Scan for the cell matching the given text and deliver its [x, y] coordinate at center. 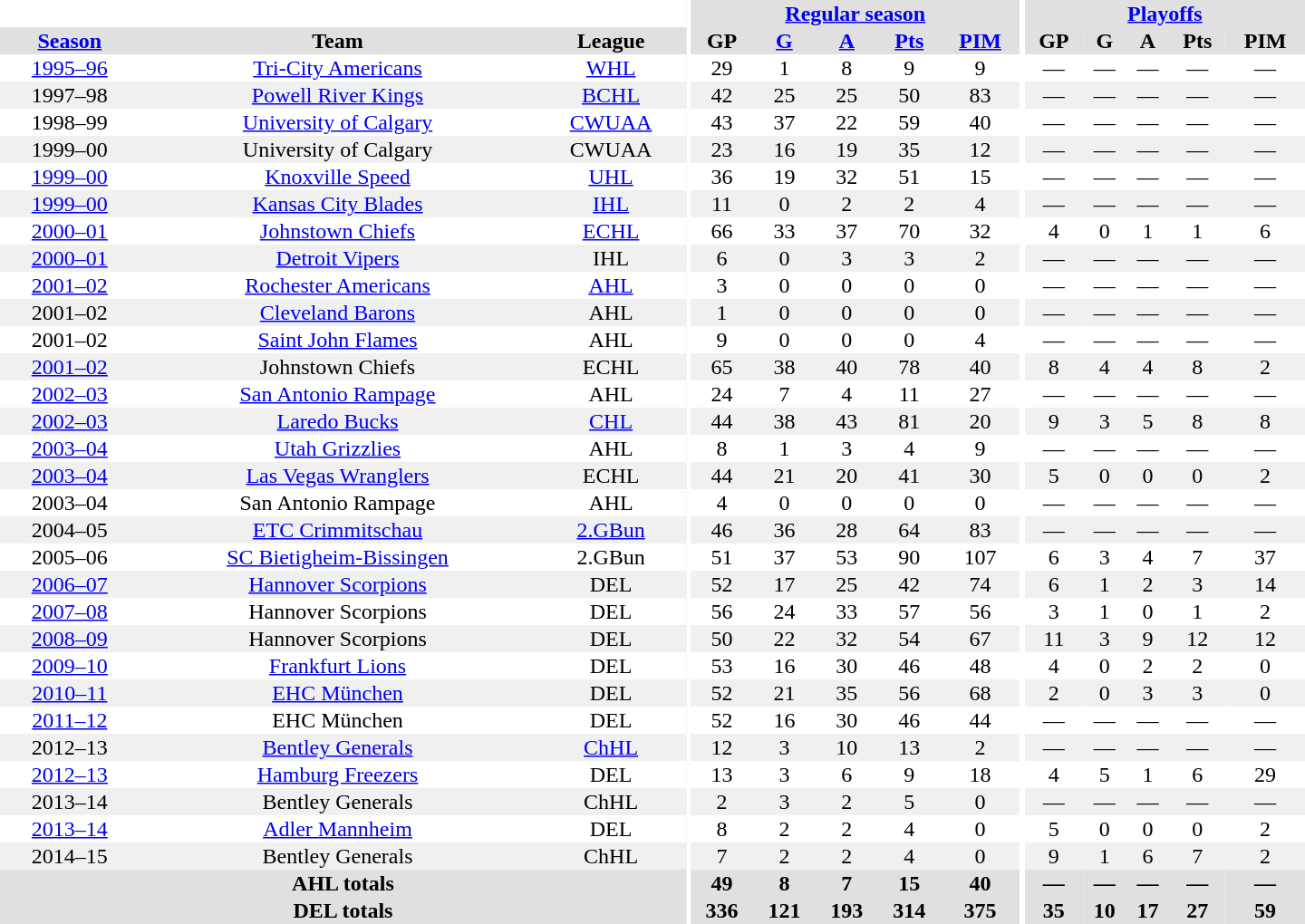
48 [981, 666]
UHL [611, 177]
Las Vegas Wranglers [338, 476]
57 [910, 611]
23 [721, 149]
2009–10 [70, 666]
Knoxville Speed [338, 177]
WHL [611, 68]
Tri-City Americans [338, 68]
1997–98 [70, 95]
78 [910, 367]
Cleveland Barons [338, 313]
Detroit Vipers [338, 258]
2006–07 [70, 584]
Rochester Americans [338, 285]
193 [846, 910]
Kansas City Blades [338, 204]
Powell River Kings [338, 95]
Frankfurt Lions [338, 666]
AHL totals [343, 883]
74 [981, 584]
1998–99 [70, 122]
14 [1265, 584]
1995–96 [70, 68]
Utah Grizzlies [338, 448]
Adler Mannheim [338, 829]
Season [70, 41]
66 [721, 231]
League [611, 41]
CHL [611, 421]
49 [721, 883]
DEL totals [343, 910]
314 [910, 910]
81 [910, 421]
Regular season [855, 14]
Playoffs [1165, 14]
BCHL [611, 95]
70 [910, 231]
2007–08 [70, 611]
336 [721, 910]
107 [981, 557]
Team [338, 41]
ETC Crimmitschau [338, 530]
90 [910, 557]
121 [785, 910]
67 [981, 639]
375 [981, 910]
Saint John Flames [338, 340]
SC Bietigheim-Bissingen [338, 557]
2010–11 [70, 693]
65 [721, 367]
Laredo Bucks [338, 421]
41 [910, 476]
68 [981, 693]
18 [981, 775]
2008–09 [70, 639]
28 [846, 530]
2004–05 [70, 530]
Hamburg Freezers [338, 775]
2005–06 [70, 557]
64 [910, 530]
2011–12 [70, 720]
54 [910, 639]
2014–15 [70, 856]
